For the text-containing cell, return its midpoint in (x, y) coordinate format. 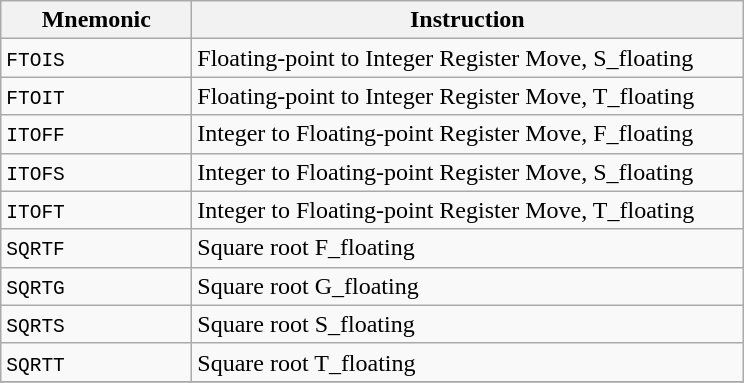
SQRTG (96, 286)
Square root T_floating (468, 362)
Instruction (468, 20)
FTOIS (96, 58)
Floating-point to Integer Register Move, T_floating (468, 96)
Integer to Floating-point Register Move, F_floating (468, 134)
Mnemonic (96, 20)
ITOFF (96, 134)
Square root F_floating (468, 248)
SQRTT (96, 362)
Square root G_floating (468, 286)
SQRTS (96, 324)
Integer to Floating-point Register Move, S_floating (468, 172)
Square root S_floating (468, 324)
FTOIT (96, 96)
ITOFS (96, 172)
Floating-point to Integer Register Move, S_floating (468, 58)
Integer to Floating-point Register Move, T_floating (468, 210)
ITOFT (96, 210)
SQRTF (96, 248)
